Return (x, y) of the center of cell containing provided text 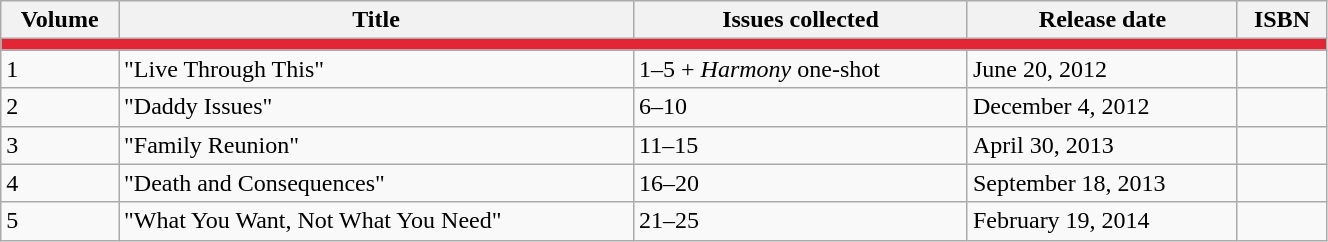
Volume (60, 20)
Release date (1102, 20)
Title (376, 20)
5 (60, 221)
6–10 (801, 107)
"What You Want, Not What You Need" (376, 221)
"Family Reunion" (376, 145)
ISBN (1282, 20)
September 18, 2013 (1102, 183)
"Live Through This" (376, 69)
4 (60, 183)
1–5 + Harmony one-shot (801, 69)
11–15 (801, 145)
April 30, 2013 (1102, 145)
3 (60, 145)
21–25 (801, 221)
2 (60, 107)
December 4, 2012 (1102, 107)
"Daddy Issues" (376, 107)
1 (60, 69)
Issues collected (801, 20)
16–20 (801, 183)
"Death and Consequences" (376, 183)
February 19, 2014 (1102, 221)
June 20, 2012 (1102, 69)
